Capture the cell that displays the provided text and extract its [X, Y] central coordinate. 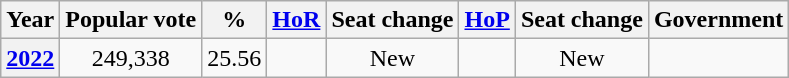
Year [30, 20]
% [234, 20]
HoP [487, 20]
2022 [30, 58]
HoR [296, 20]
Government [718, 20]
Popular vote [131, 20]
25.56 [234, 58]
249,338 [131, 58]
